Capture the cell that displays the provided text and extract its (X, Y) central coordinate. 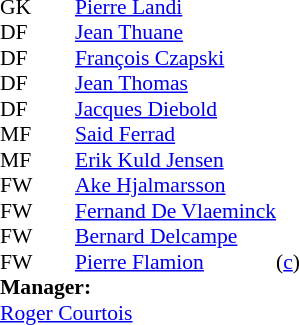
Jean Thomas (176, 83)
François Czapski (176, 58)
Bernard Delcampe (176, 237)
Erik Kuld Jensen (176, 160)
Fernand De Vlaeminck (176, 211)
Pierre Flamion (176, 262)
Jacques Diebold (176, 109)
Manager: (138, 287)
Jean Thuane (176, 33)
Ake Hjalmarsson (176, 185)
Said Ferrad (176, 135)
